For the text-containing cell, return its midpoint in (X, Y) coordinate format. 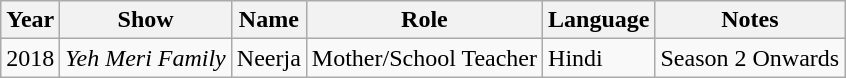
Mother/School Teacher (424, 58)
Year (30, 20)
Yeh Meri Family (146, 58)
Neerja (268, 58)
Season 2 Onwards (750, 58)
Hindi (599, 58)
Show (146, 20)
2018 (30, 58)
Role (424, 20)
Language (599, 20)
Name (268, 20)
Notes (750, 20)
